Locate the cell with the specified text and output its [x, y] center coordinate. 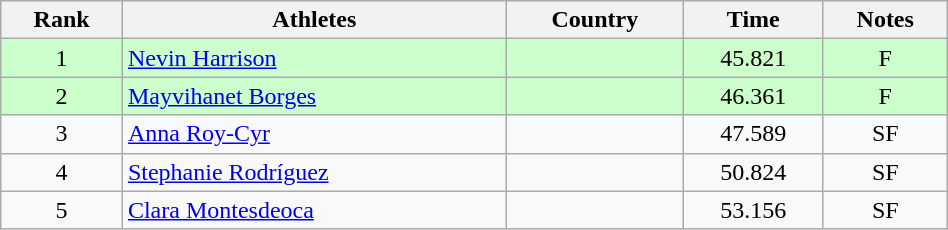
Time [753, 20]
Stephanie Rodríguez [314, 172]
Country [594, 20]
47.589 [753, 134]
46.361 [753, 96]
Rank [62, 20]
4 [62, 172]
45.821 [753, 58]
50.824 [753, 172]
5 [62, 210]
1 [62, 58]
Athletes [314, 20]
Mayvihanet Borges [314, 96]
3 [62, 134]
Nevin Harrison [314, 58]
Clara Montesdeoca [314, 210]
Anna Roy-Cyr [314, 134]
2 [62, 96]
Notes [885, 20]
53.156 [753, 210]
